Capture the cell that displays the provided text and extract its (X, Y) central coordinate. 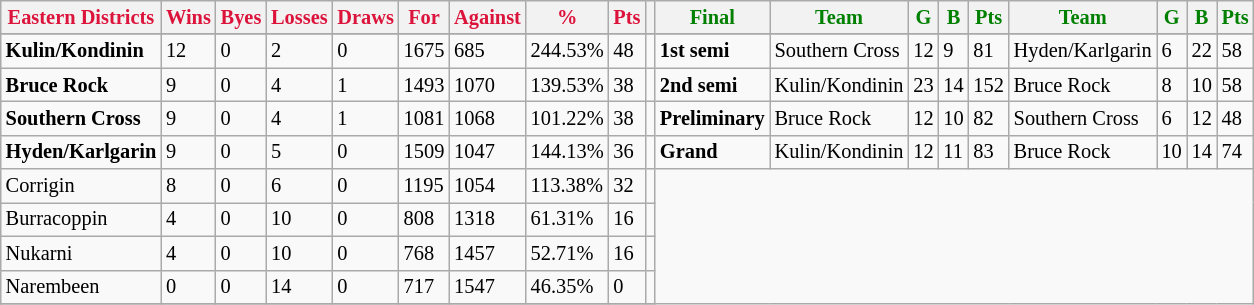
1st semi (712, 51)
Against (488, 17)
Corrigin (81, 186)
717 (424, 287)
36 (626, 152)
74 (1236, 152)
1081 (424, 118)
685 (488, 51)
Draws (365, 17)
2nd semi (712, 85)
Losses (299, 17)
11 (953, 152)
101.22% (568, 118)
808 (424, 219)
52.71% (568, 253)
1070 (488, 85)
1047 (488, 152)
Preliminary (712, 118)
1068 (488, 118)
5 (299, 152)
83 (989, 152)
244.53% (568, 51)
1509 (424, 152)
768 (424, 253)
2 (299, 51)
46.35% (568, 287)
1493 (424, 85)
1547 (488, 287)
61.31% (568, 219)
82 (989, 118)
1318 (488, 219)
144.13% (568, 152)
Final (712, 17)
139.53% (568, 85)
% (568, 17)
152 (989, 85)
Burracoppin (81, 219)
1457 (488, 253)
113.38% (568, 186)
1675 (424, 51)
81 (989, 51)
Narembeen (81, 287)
For (424, 17)
Eastern Districts (81, 17)
32 (626, 186)
22 (1202, 51)
1054 (488, 186)
Byes (241, 17)
1195 (424, 186)
23 (923, 85)
Grand (712, 152)
Wins (188, 17)
Nukarni (81, 253)
